Scan for the cell matching the given text and deliver its (X, Y) coordinate at center. 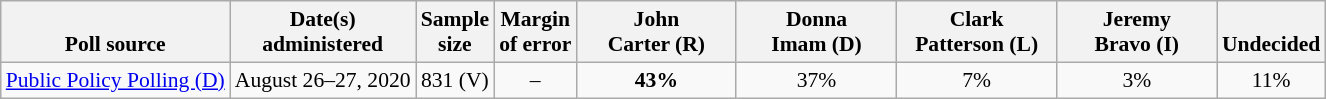
11% (1271, 80)
– (535, 80)
DonnaImam (D) (816, 32)
831 (V) (455, 80)
Public Policy Polling (D) (116, 80)
3% (1137, 80)
7% (977, 80)
37% (816, 80)
August 26–27, 2020 (323, 80)
ClarkPatterson (L) (977, 32)
Marginof error (535, 32)
Poll source (116, 32)
Undecided (1271, 32)
JohnCarter (R) (656, 32)
43% (656, 80)
Date(s)administered (323, 32)
Samplesize (455, 32)
JeremyBravo (I) (1137, 32)
